Determine the (x, y) coordinate at the center of the cell enclosing the given text.  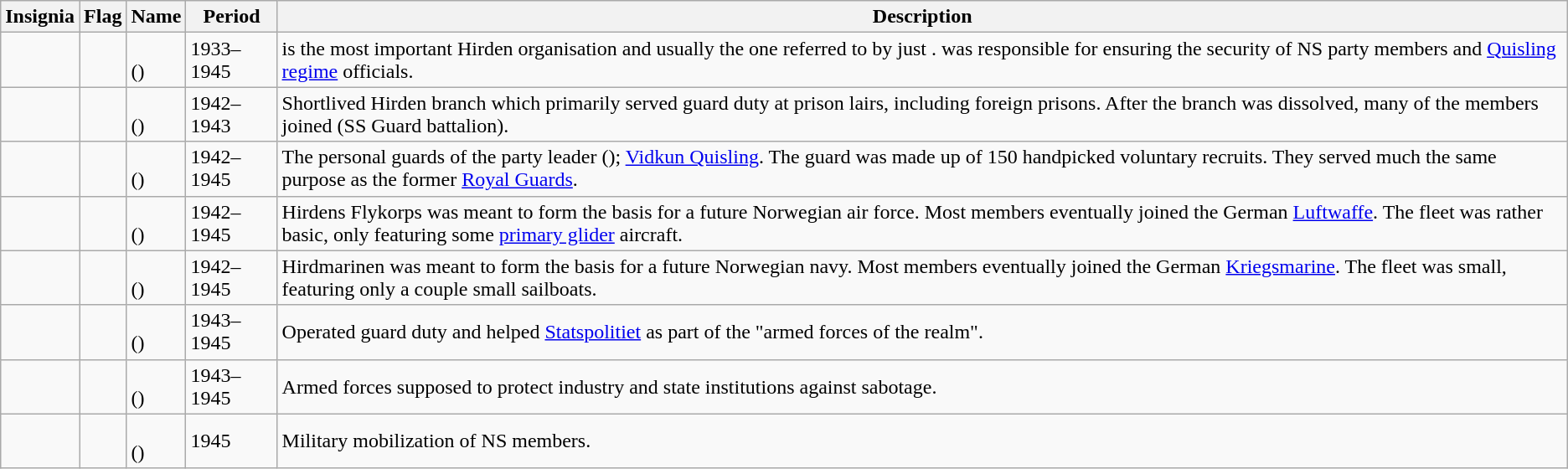
Military mobilization of NS members. (922, 441)
Operated guard duty and helped Statspolitiet as part of the "armed forces of the realm". (922, 332)
1942–1943 (231, 114)
1945 (231, 441)
Description (922, 17)
Flag (103, 17)
Name (156, 17)
Period (231, 17)
1933–1945 (231, 60)
Armed forces supposed to protect industry and state institutions against sabotage. (922, 387)
Insignia (40, 17)
